Locate the cell with the specified text and output its [x, y] center coordinate. 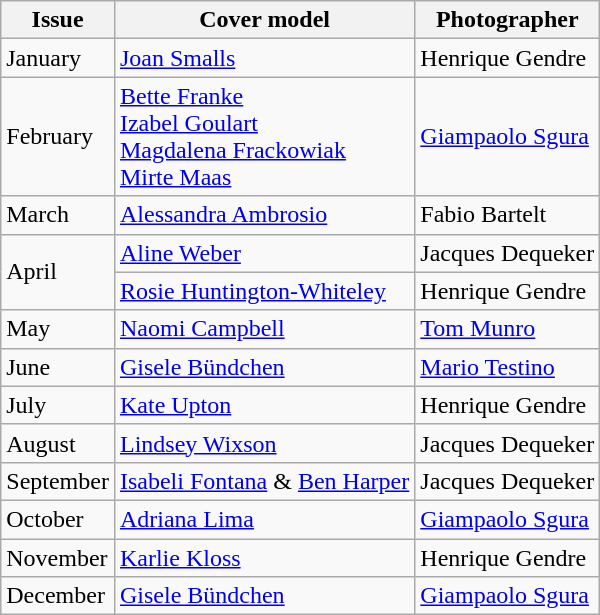
March [58, 215]
April [58, 272]
Isabeli Fontana & Ben Harper [264, 481]
Lindsey Wixson [264, 443]
Aline Weber [264, 253]
Issue [58, 20]
Cover model [264, 20]
November [58, 557]
Mario Testino [508, 367]
Bette FrankeIzabel GoulartMagdalena FrackowiakMirte Maas [264, 136]
Naomi Campbell [264, 329]
Fabio Bartelt [508, 215]
Photographer [508, 20]
May [58, 329]
August [58, 443]
Adriana Lima [264, 519]
October [58, 519]
Joan Smalls [264, 58]
Alessandra Ambrosio [264, 215]
June [58, 367]
Tom Munro [508, 329]
December [58, 596]
Kate Upton [264, 405]
January [58, 58]
July [58, 405]
February [58, 136]
September [58, 481]
Karlie Kloss [264, 557]
Rosie Huntington-Whiteley [264, 291]
